Locate the cell with the specified text and output its [X, Y] center coordinate. 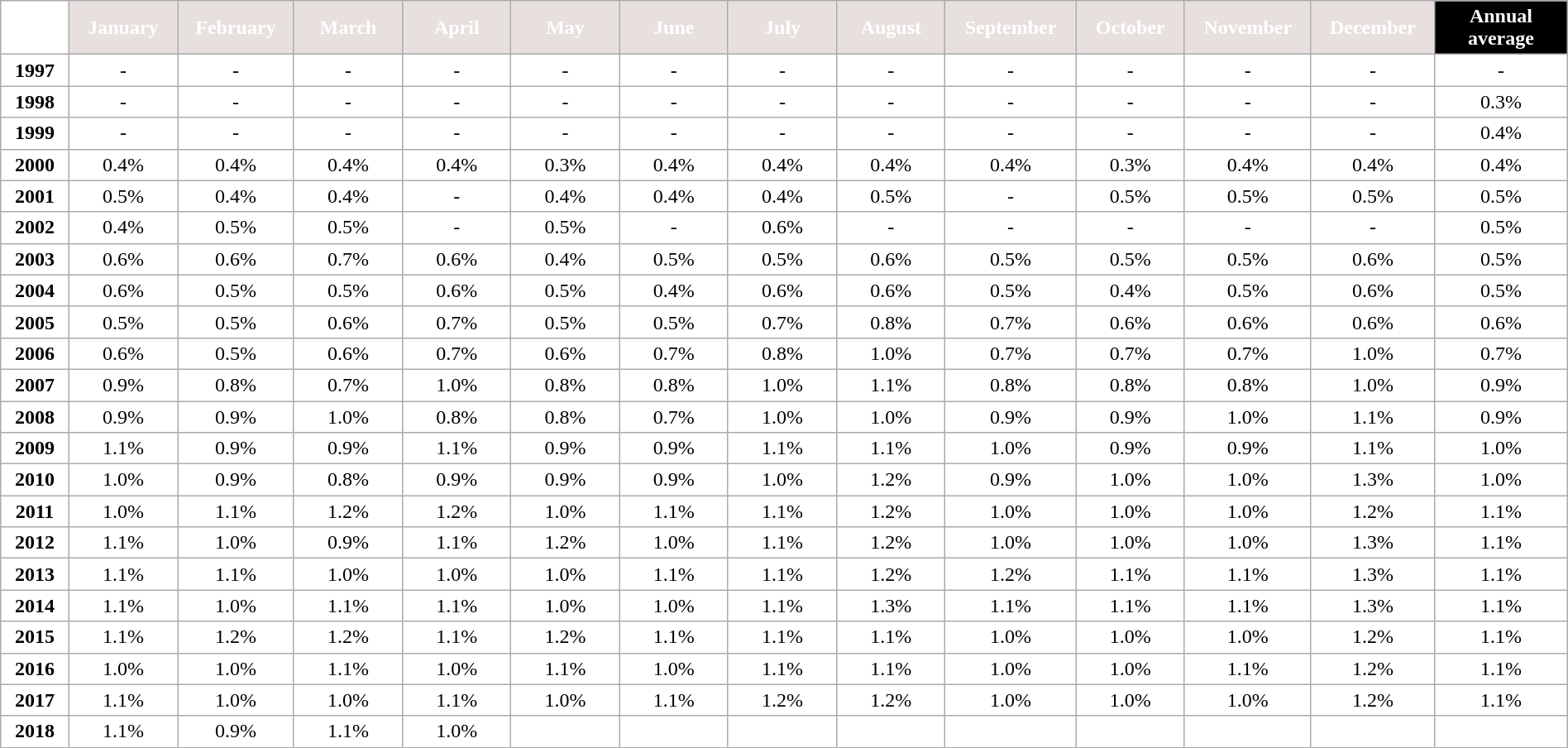
2000 [35, 165]
September [1011, 28]
2004 [35, 290]
July [782, 28]
January [122, 28]
2014 [35, 606]
2018 [35, 731]
April [457, 28]
2013 [35, 574]
2003 [35, 259]
2017 [35, 700]
March [347, 28]
1999 [35, 133]
2002 [35, 228]
November [1247, 28]
2016 [35, 669]
2012 [35, 543]
2007 [35, 385]
May [566, 28]
1998 [35, 102]
October [1130, 28]
2006 [35, 353]
June [673, 28]
Annual average [1502, 28]
2015 [35, 637]
1997 [35, 70]
2001 [35, 196]
February [237, 28]
December [1373, 28]
2011 [35, 511]
August [892, 28]
2009 [35, 448]
2005 [35, 322]
2010 [35, 480]
2008 [35, 416]
